From the cell containing the given text, extract its center point as [x, y] coordinate. 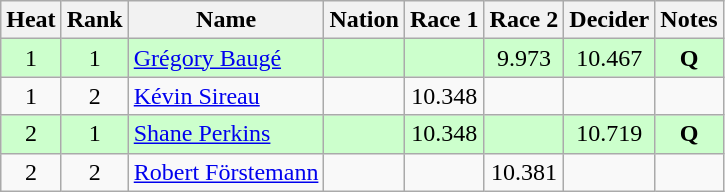
Rank [94, 20]
Notes [689, 20]
Race 2 [524, 20]
Heat [31, 20]
9.973 [524, 58]
Race 1 [444, 20]
10.719 [610, 134]
Grégory Baugé [226, 58]
10.381 [524, 172]
10.467 [610, 58]
Shane Perkins [226, 134]
Nation [364, 20]
Robert Förstemann [226, 172]
Kévin Sireau [226, 96]
Decider [610, 20]
Name [226, 20]
